Extract the [X, Y] coordinate from the center of the cell holding the provided text.  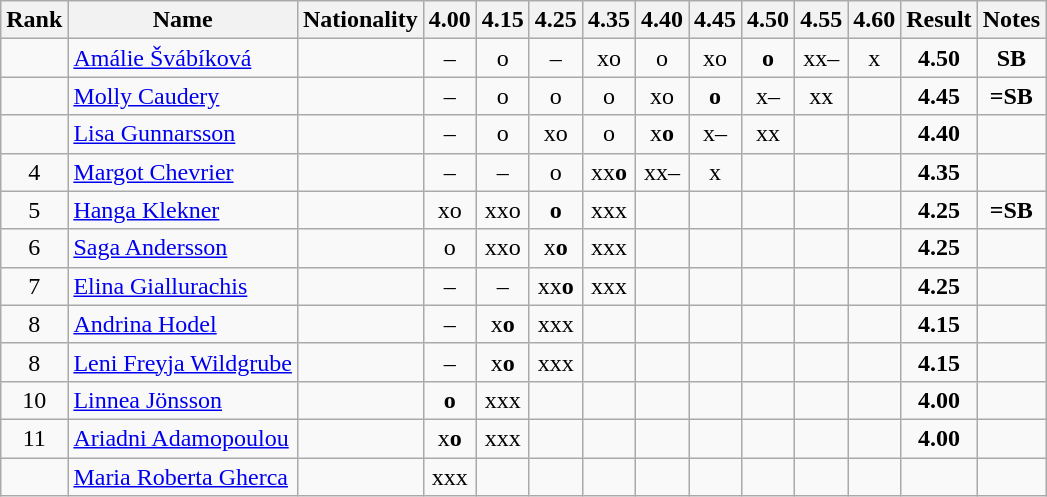
4.60 [874, 20]
SB [1011, 58]
5 [34, 210]
Rank [34, 20]
7 [34, 286]
Notes [1011, 20]
4.55 [822, 20]
Amálie Švábíková [183, 58]
Lisa Gunnarsson [183, 134]
4 [34, 172]
10 [34, 400]
Leni Freyja Wildgrube [183, 362]
Saga Andersson [183, 248]
Elina Giallurachis [183, 286]
11 [34, 438]
Result [939, 20]
Hanga Klekner [183, 210]
6 [34, 248]
Ariadni Adamopoulou [183, 438]
Molly Caudery [183, 96]
Nationality [360, 20]
Name [183, 20]
Linnea Jönsson [183, 400]
Maria Roberta Gherca [183, 477]
Margot Chevrier [183, 172]
Andrina Hodel [183, 324]
